Capture the cell that displays the provided text and extract its (x, y) central coordinate. 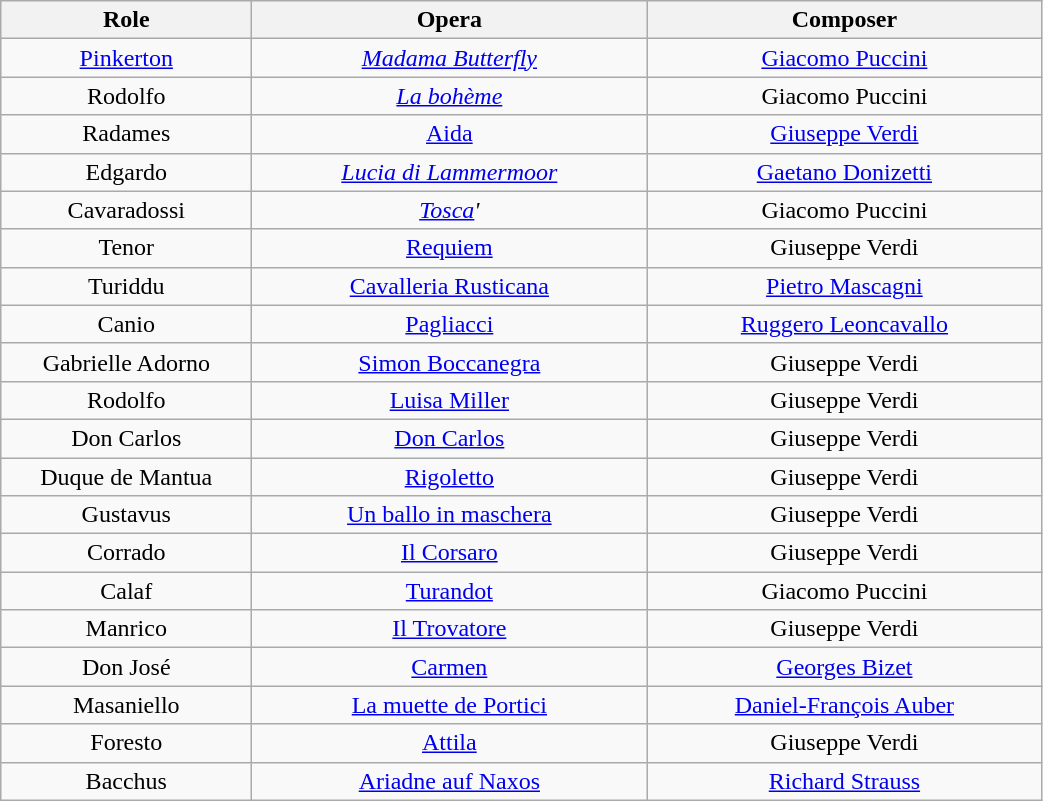
Lucia di Lammermoor (450, 172)
Carmen (450, 667)
Luisa Miller (450, 400)
Turiddu (126, 286)
Radames (126, 134)
Edgardo (126, 172)
Opera (450, 20)
Calaf (126, 591)
Requiem (450, 248)
Ariadne auf Naxos (450, 781)
La bohème (450, 96)
Manrico (126, 629)
Bacchus (126, 781)
Madama Butterfly (450, 58)
Gaetano Donizetti (844, 172)
Tosca' (450, 210)
Aida (450, 134)
Gustavus (126, 515)
Foresto (126, 743)
Cavalleria Rusticana (450, 286)
La muette de Portici (450, 705)
Pinkerton (126, 58)
Il Corsaro (450, 553)
Canio (126, 324)
Ruggero Leoncavallo (844, 324)
Un ballo in maschera (450, 515)
Composer (844, 20)
Masaniello (126, 705)
Richard Strauss (844, 781)
Duque de Mantua (126, 477)
Simon Boccanegra (450, 362)
Cavaradossi (126, 210)
Attila (450, 743)
Georges Bizet (844, 667)
Il Trovatore (450, 629)
Corrado (126, 553)
Gabrielle Adorno (126, 362)
Tenor (126, 248)
Pagliacci (450, 324)
Rigoletto (450, 477)
Daniel-François Auber (844, 705)
Turandot (450, 591)
Pietro Mascagni (844, 286)
Don José (126, 667)
Role (126, 20)
